Determine the [X, Y] coordinate at the center of the cell enclosing the given text.  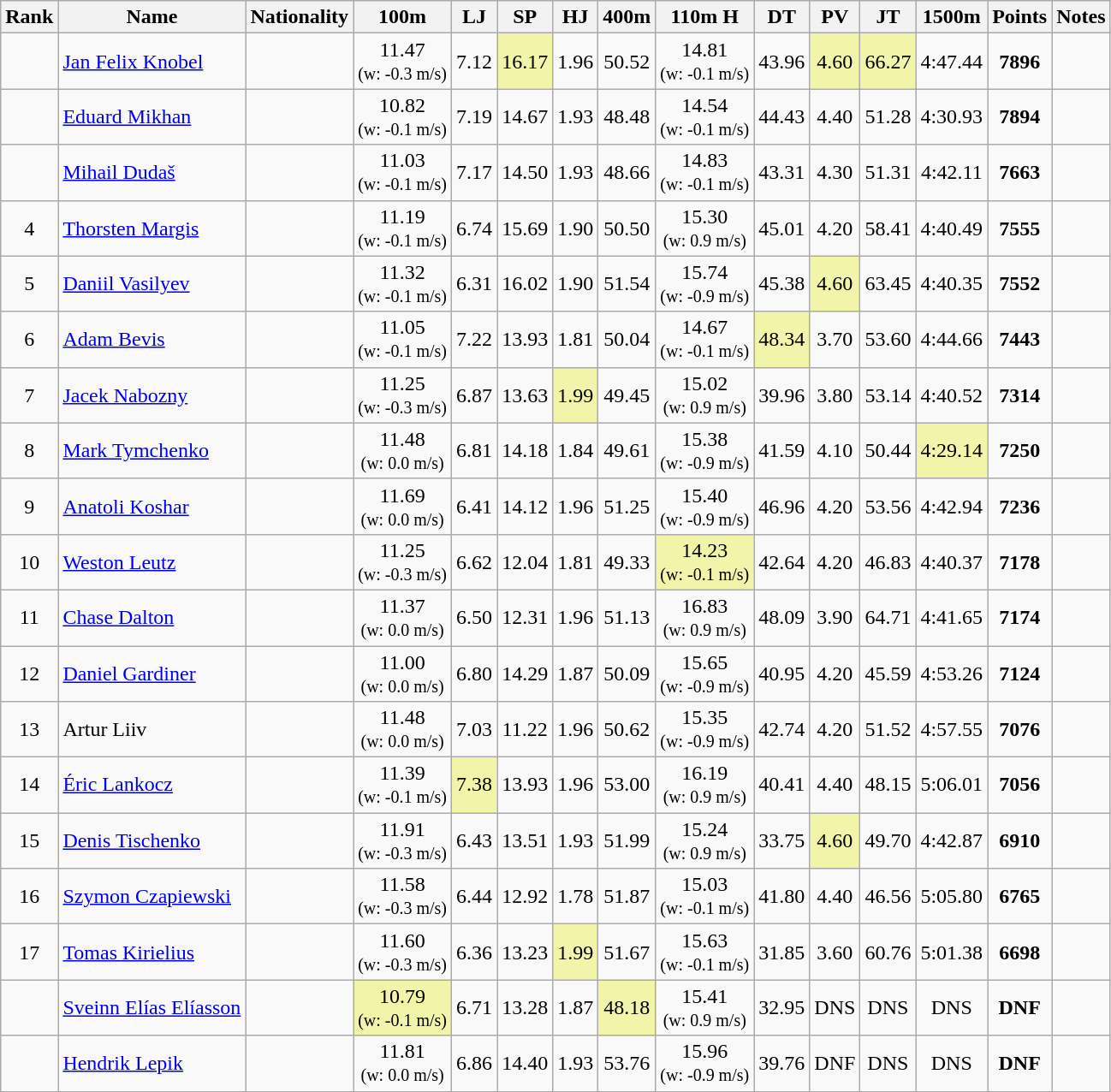
46.56 [888, 897]
46.83 [888, 561]
49.70 [888, 840]
51.28 [888, 116]
15.40(w: -0.9 m/s) [705, 507]
Éric Lankocz [152, 786]
14.23(w: -0.1 m/s) [705, 561]
HJ [575, 17]
5:05.80 [952, 897]
15.03(w: -0.1 m/s) [705, 897]
6.74 [474, 228]
Hendrik Lepik [152, 1063]
53.14 [888, 395]
7056 [1020, 786]
4:53.26 [952, 673]
48.66 [627, 173]
10.79(w: -0.1 m/s) [402, 1008]
48.15 [888, 786]
4:47.44 [952, 62]
3.80 [835, 395]
Denis Tischenko [152, 840]
50.50 [627, 228]
6.44 [474, 897]
6910 [1020, 840]
400m [627, 17]
Thorsten Margis [152, 228]
11 [29, 618]
16.83(w: 0.9 m/s) [705, 618]
13.63 [526, 395]
7552 [1020, 284]
6.80 [474, 673]
DT [782, 17]
7.17 [474, 173]
14 [29, 786]
15.63(w: -0.1 m/s) [705, 952]
10 [29, 561]
5:06.01 [952, 786]
4:42.87 [952, 840]
13.23 [526, 952]
53.76 [627, 1063]
14.40 [526, 1063]
JT [888, 17]
15.35(w: -0.9 m/s) [705, 729]
51.87 [627, 897]
4:40.35 [952, 284]
42.74 [782, 729]
16 [29, 897]
4:40.52 [952, 395]
11.22 [526, 729]
4:42.11 [952, 173]
15.30(w: 0.9 m/s) [705, 228]
15.96(w: -0.9 m/s) [705, 1063]
12.31 [526, 618]
7124 [1020, 673]
4:42.94 [952, 507]
PV [835, 17]
32.95 [782, 1008]
48.34 [782, 339]
4:57.55 [952, 729]
Name [152, 17]
LJ [474, 17]
50.09 [627, 673]
Daniil Vasilyev [152, 284]
7314 [1020, 395]
45.38 [782, 284]
11.69(w: 0.0 m/s) [402, 507]
51.67 [627, 952]
64.71 [888, 618]
49.33 [627, 561]
58.41 [888, 228]
Chase Dalton [152, 618]
12 [29, 673]
15 [29, 840]
4:29.14 [952, 450]
11.81(w: 0.0 m/s) [402, 1063]
Adam Bevis [152, 339]
50.62 [627, 729]
49.45 [627, 395]
14.67(w: -0.1 m/s) [705, 339]
44.43 [782, 116]
11.00(w: 0.0 m/s) [402, 673]
48.18 [627, 1008]
11.39(w: -0.1 m/s) [402, 786]
14.50 [526, 173]
7174 [1020, 618]
16.02 [526, 284]
4.30 [835, 173]
4 [29, 228]
45.59 [888, 673]
6.81 [474, 450]
1.78 [575, 897]
6.43 [474, 840]
9 [29, 507]
15.38(w: -0.9 m/s) [705, 450]
11.05(w: -0.1 m/s) [402, 339]
Sveinn Elías Elíasson [152, 1008]
7896 [1020, 62]
7663 [1020, 173]
14.18 [526, 450]
Weston Leutz [152, 561]
15.41(w: 0.9 m/s) [705, 1008]
6.36 [474, 952]
15.69 [526, 228]
51.25 [627, 507]
49.61 [627, 450]
Daniel Gardiner [152, 673]
11.47(w: -0.3 m/s) [402, 62]
15.65(w: -0.9 m/s) [705, 673]
14.29 [526, 673]
66.27 [888, 62]
7.12 [474, 62]
6765 [1020, 897]
51.99 [627, 840]
11.37(w: 0.0 m/s) [402, 618]
100m [402, 17]
39.96 [782, 395]
3.90 [835, 618]
14.81(w: -0.1 m/s) [705, 62]
11.58(w: -0.3 m/s) [402, 897]
31.85 [782, 952]
SP [526, 17]
14.67 [526, 116]
7.22 [474, 339]
6.62 [474, 561]
Nationality [300, 17]
15.02(w: 0.9 m/s) [705, 395]
12.92 [526, 897]
50.44 [888, 450]
60.76 [888, 952]
7894 [1020, 116]
6698 [1020, 952]
12.04 [526, 561]
40.41 [782, 786]
14.83(w: -0.1 m/s) [705, 173]
Mark Tymchenko [152, 450]
48.09 [782, 618]
50.04 [627, 339]
7.19 [474, 116]
6.31 [474, 284]
4:30.93 [952, 116]
53.60 [888, 339]
8 [29, 450]
53.56 [888, 507]
48.48 [627, 116]
7555 [1020, 228]
4:40.49 [952, 228]
Mihail Dudaš [152, 173]
Artur Liiv [152, 729]
53.00 [627, 786]
6.86 [474, 1063]
1500m [952, 17]
110m H [705, 17]
6.87 [474, 395]
4.10 [835, 450]
11.32(w: -0.1 m/s) [402, 284]
7 [29, 395]
11.60(w: -0.3 m/s) [402, 952]
6.50 [474, 618]
42.64 [782, 561]
41.59 [782, 450]
40.95 [782, 673]
51.54 [627, 284]
5 [29, 284]
7236 [1020, 507]
Rank [29, 17]
14.12 [526, 507]
39.76 [782, 1063]
5:01.38 [952, 952]
33.75 [782, 840]
10.82(w: -0.1 m/s) [402, 116]
3.70 [835, 339]
51.52 [888, 729]
3.60 [835, 952]
17 [29, 952]
1.84 [575, 450]
15.74(w: -0.9 m/s) [705, 284]
14.54(w: -0.1 m/s) [705, 116]
Eduard Mikhan [152, 116]
Jan Felix Knobel [152, 62]
7.03 [474, 729]
11.03(w: -0.1 m/s) [402, 173]
7443 [1020, 339]
7.38 [474, 786]
6 [29, 339]
11.19(w: -0.1 m/s) [402, 228]
7178 [1020, 561]
Szymon Czapiewski [152, 897]
Anatoli Koshar [152, 507]
13.28 [526, 1008]
6.41 [474, 507]
6.71 [474, 1008]
13 [29, 729]
Jacek Nabozny [152, 395]
51.13 [627, 618]
43.96 [782, 62]
4:40.37 [952, 561]
16.19(w: 0.9 m/s) [705, 786]
15.24(w: 0.9 m/s) [705, 840]
45.01 [782, 228]
4:41.65 [952, 618]
16.17 [526, 62]
4:44.66 [952, 339]
7076 [1020, 729]
63.45 [888, 284]
46.96 [782, 507]
43.31 [782, 173]
13.51 [526, 840]
Notes [1081, 17]
Tomas Kirielius [152, 952]
7250 [1020, 450]
50.52 [627, 62]
11.91(w: -0.3 m/s) [402, 840]
Points [1020, 17]
41.80 [782, 897]
51.31 [888, 173]
